Pinpoint the cell where the given text exists, returning its [x, y] midpoint coordinate. 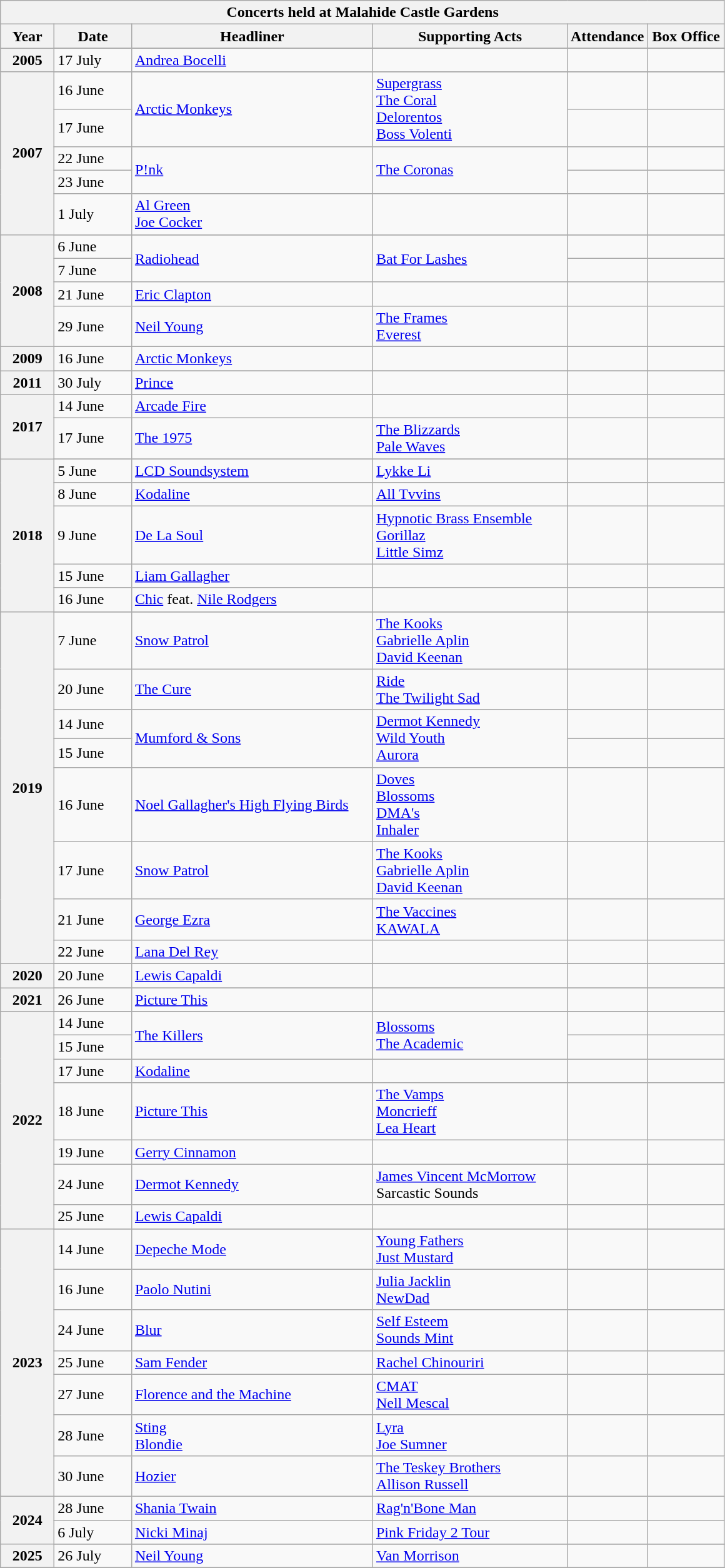
Lykke Li [470, 471]
2009 [27, 358]
Rachel Chinouriri [470, 1362]
30 June [93, 1475]
Depeche Mode [252, 1249]
Sam Fender [252, 1362]
2022 [27, 1120]
2005 [27, 60]
Dermot Kennedy [252, 1184]
Sting Blondie [252, 1435]
Mumford & Sons [252, 738]
Arcade Fire [252, 406]
De La Soul [252, 535]
5 June [93, 471]
2011 [27, 382]
9 June [93, 535]
Dermot Kennedy Wild Youth Aurora [470, 738]
Shania Twain [252, 1508]
2024 [27, 1520]
Supergrass The Coral Delorentos Boss Volenti [470, 109]
CMAT Nell Mescal [470, 1394]
LCD Soundsystem [252, 471]
2020 [27, 975]
Chic feat. Nile Rodgers [252, 600]
2019 [27, 788]
Prince [252, 382]
Ride The Twilight Sad [470, 689]
2023 [27, 1362]
Lyra Joe Sumner [470, 1435]
The Coronas [470, 170]
23 June [93, 182]
Eric Clapton [252, 294]
2017 [27, 426]
Julia Jacklin NewDad [470, 1289]
Hozier [252, 1475]
Radiohead [252, 258]
Attendance [607, 36]
Andrea Bocelli [252, 60]
James Vincent McMorrow Sarcastic Sounds [470, 1184]
6 July [93, 1532]
Noel Gallagher's High Flying Birds [252, 804]
27 June [93, 1394]
1 July [93, 214]
Year [27, 36]
The Killers [252, 1035]
26 June [93, 1000]
Supporting Acts [470, 36]
18 June [93, 1112]
P!nk [252, 170]
Concerts held at Malahide Castle Gardens [362, 13]
Liam Gallagher [252, 576]
Blur [252, 1330]
19 June [93, 1152]
Nicki Minaj [252, 1532]
Al Green Joe Cocker [252, 214]
2021 [27, 1000]
Rag'n'Bone Man [470, 1508]
The Cure [252, 689]
The Teskey Brothers Allison Russell [470, 1475]
Box Office [686, 36]
17 July [93, 60]
Doves Blossoms DMA's Inhaler [470, 804]
Date [93, 36]
Paolo Nutini [252, 1289]
The Frames Everest [470, 326]
The 1975 [252, 439]
Pink Friday 2 Tour [470, 1532]
All Tvvins [470, 495]
Self Esteem Sounds Mint [470, 1330]
Hypnotic Brass Ensemble Gorillaz Little Simz [470, 535]
8 June [93, 495]
2025 [27, 1556]
Bat For Lashes [470, 258]
2008 [27, 290]
Lana Del Rey [252, 952]
The Vaccines KAWALA [470, 919]
Van Morrison [470, 1556]
Headliner [252, 36]
6 June [93, 246]
The Vamps Moncrieff Lea Heart [470, 1112]
Florence and the Machine [252, 1394]
2018 [27, 535]
2007 [27, 153]
30 July [93, 382]
26 July [93, 1556]
29 June [93, 326]
Gerry Cinnamon [252, 1152]
George Ezra [252, 919]
Young Fathers Just Mustard [470, 1249]
Blossoms The Academic [470, 1035]
The Blizzards Pale Waves [470, 439]
